Output the (x, y) coordinate of the center of the cell containing the given text.  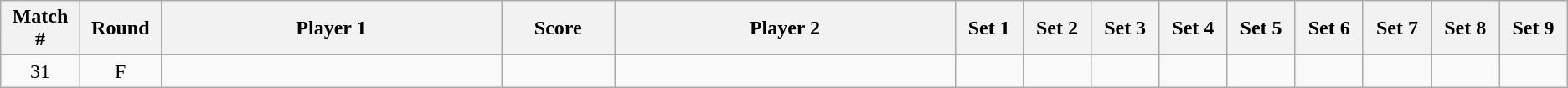
Player 2 (785, 28)
Set 1 (988, 28)
31 (40, 71)
Set 8 (1466, 28)
Set 3 (1126, 28)
Set 7 (1397, 28)
F (121, 71)
Set 5 (1261, 28)
Set 6 (1328, 28)
Set 9 (1533, 28)
Match # (40, 28)
Round (121, 28)
Set 2 (1057, 28)
Score (558, 28)
Set 4 (1193, 28)
Player 1 (331, 28)
